Identify which cell holds the provided text, then report its [x, y] central coordinate. 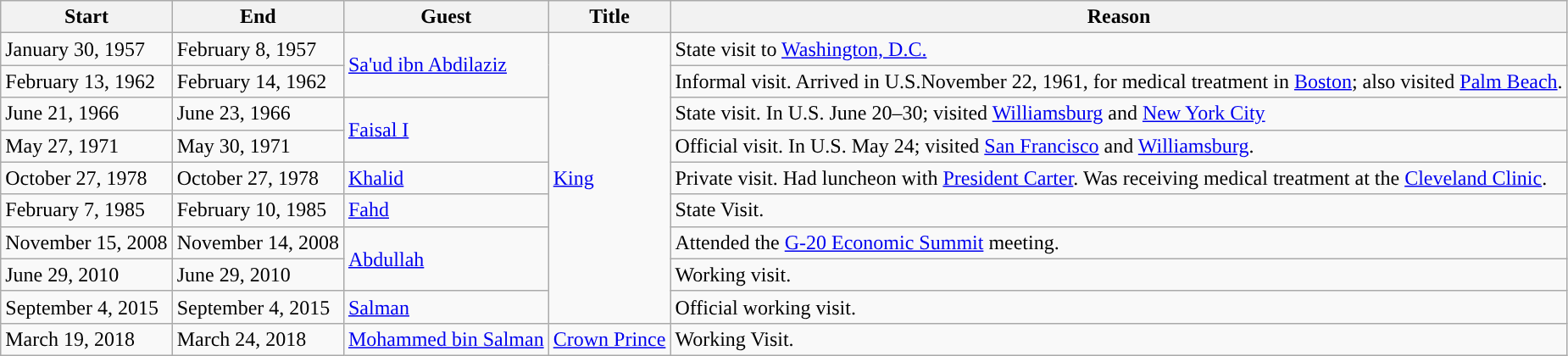
November 15, 2008 [86, 242]
End [258, 17]
Salman [446, 307]
Guest [446, 17]
March 19, 2018 [86, 339]
June 23, 1966 [258, 114]
Informal visit. Arrived in U.S.November 22, 1961, for medical treatment in Boston; also visited Palm Beach. [1119, 81]
Mohammed bin Salman [446, 339]
Abdullah [446, 259]
May 30, 1971 [258, 146]
February 14, 1962 [258, 81]
Khalid [446, 178]
Reason [1119, 17]
February 13, 1962 [86, 81]
State visit to Washington, D.C. [1119, 49]
February 10, 1985 [258, 210]
November 14, 2008 [258, 242]
Crown Prince [609, 339]
Private visit. Had luncheon with President Carter. Was receiving medical treatment at the Cleveland Clinic. [1119, 178]
Attended the G-20 Economic Summit meeting. [1119, 242]
Working Visit. [1119, 339]
State Visit. [1119, 210]
Fahd [446, 210]
King [609, 178]
Start [86, 17]
Working visit. [1119, 275]
Sa'ud ibn Abdilaziz [446, 65]
Title [609, 17]
May 27, 1971 [86, 146]
March 24, 2018 [258, 339]
February 7, 1985 [86, 210]
State visit. In U.S. June 20–30; visited Williamsburg and New York City [1119, 114]
February 8, 1957 [258, 49]
June 21, 1966 [86, 114]
Official visit. In U.S. May 24; visited San Francisco and Williamsburg. [1119, 146]
Official working visit. [1119, 307]
Faisal I [446, 130]
January 30, 1957 [86, 49]
